Identify which cell holds the provided text, then report its [x, y] central coordinate. 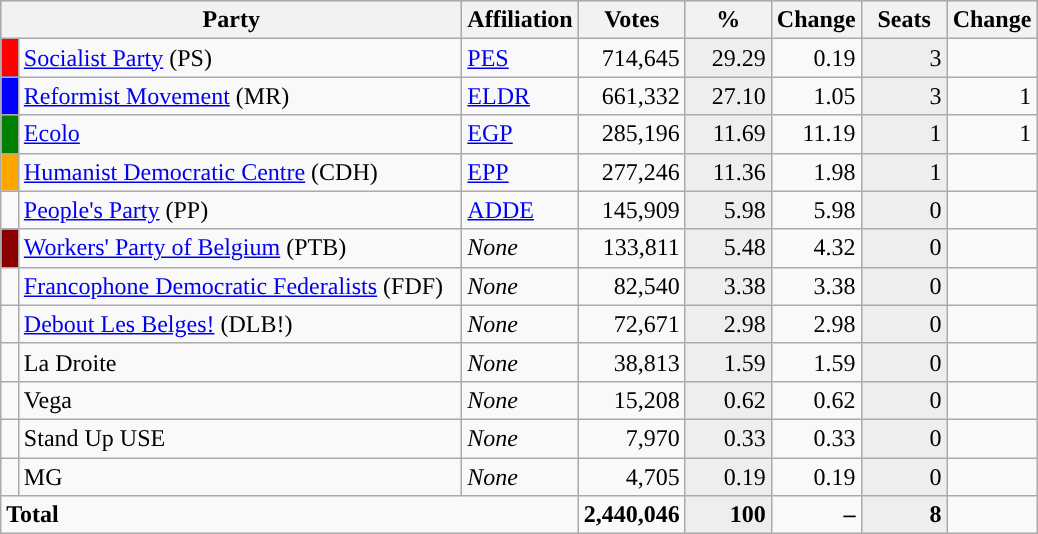
82,540 [632, 286]
MG [240, 477]
Votes [632, 20]
Reformist Movement (MR) [240, 96]
Vega [240, 400]
277,246 [632, 172]
Workers' Party of Belgium (PTB) [240, 248]
27.10 [728, 96]
– [816, 515]
EGP [520, 134]
145,909 [632, 210]
5.48 [728, 248]
Ecolo [240, 134]
11.19 [816, 134]
2,440,046 [632, 515]
La Droite [240, 362]
EPP [520, 172]
4.32 [816, 248]
72,671 [632, 324]
714,645 [632, 58]
11.69 [728, 134]
Party [232, 20]
11.36 [728, 172]
People's Party (PP) [240, 210]
15,208 [632, 400]
Stand Up USE [240, 438]
38,813 [632, 362]
29.29 [728, 58]
8 [904, 515]
Francophone Democratic Federalists (FDF) [240, 286]
Seats [904, 20]
PES [520, 58]
661,332 [632, 96]
1.98 [816, 172]
285,196 [632, 134]
133,811 [632, 248]
Total [290, 515]
4,705 [632, 477]
Humanist Democratic Centre (CDH) [240, 172]
% [728, 20]
ADDE [520, 210]
100 [728, 515]
Debout Les Belges! (DLB!) [240, 324]
1.05 [816, 96]
Affiliation [520, 20]
Socialist Party (PS) [240, 58]
7,970 [632, 438]
ELDR [520, 96]
